Scan for the cell matching the given text and deliver its [x, y] coordinate at center. 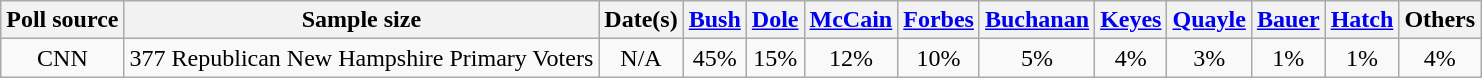
Dole [775, 20]
Bush [714, 20]
45% [714, 58]
Keyes [1131, 20]
10% [939, 58]
McCain [851, 20]
Poll source [62, 20]
377 Republican New Hampshire Primary Voters [362, 58]
Bauer [1288, 20]
15% [775, 58]
5% [1036, 58]
Quayle [1209, 20]
12% [851, 58]
Sample size [362, 20]
3% [1209, 58]
N/A [641, 58]
Date(s) [641, 20]
Others [1440, 20]
Buchanan [1036, 20]
CNN [62, 58]
Hatch [1362, 20]
Forbes [939, 20]
